Provide the [x, y] coordinate of the cell's center where the given text is located.  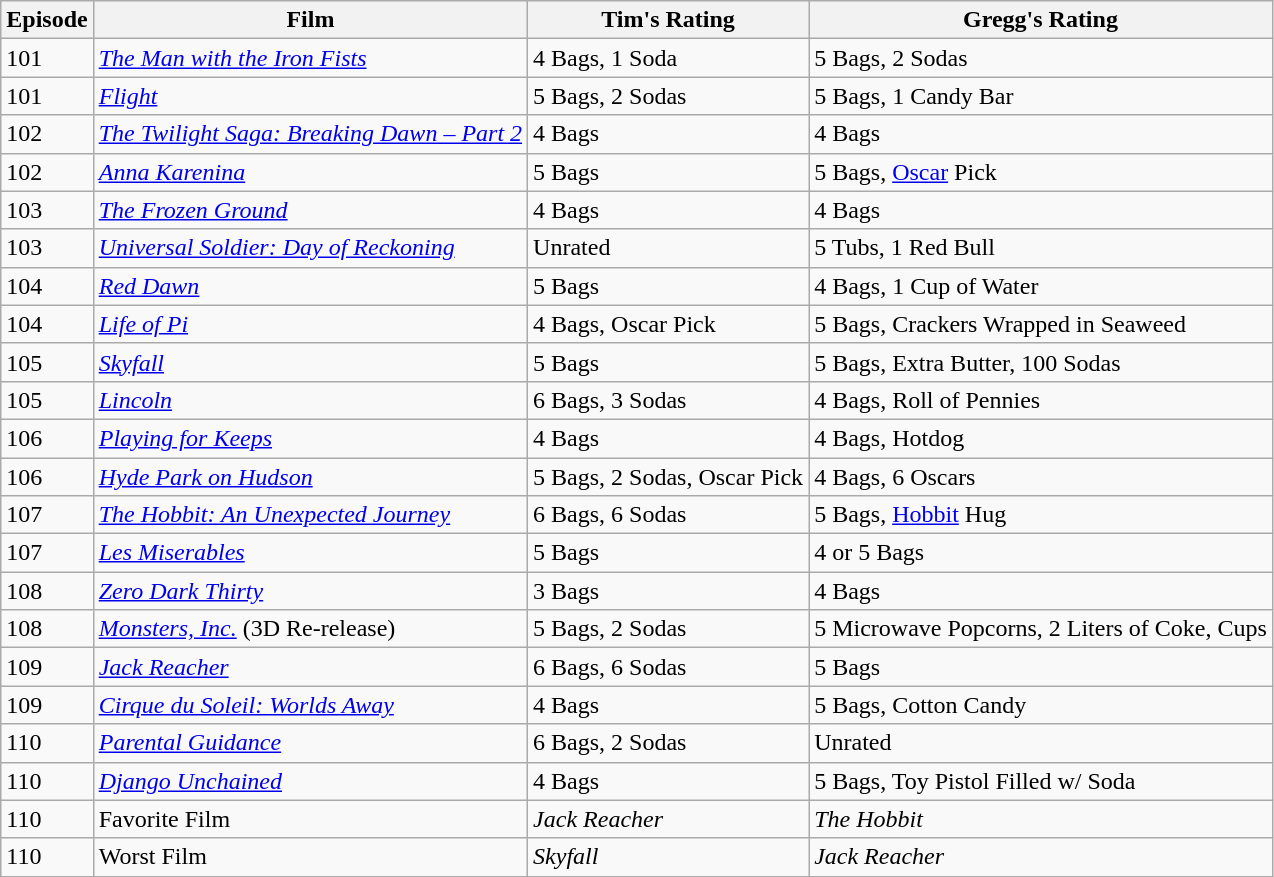
Tim's Rating [668, 20]
Film [310, 20]
Parental Guidance [310, 743]
4 Bags, 6 Oscars [1041, 477]
Universal Soldier: Day of Reckoning [310, 248]
6 Bags, 2 Sodas [668, 743]
The Frozen Ground [310, 210]
4 Bags, Roll of Pennies [1041, 400]
Worst Film [310, 857]
The Hobbit [1041, 819]
Anna Karenina [310, 172]
5 Bags, Extra Butter, 100 Sodas [1041, 362]
5 Tubs, 1 Red Bull [1041, 248]
4 or 5 Bags [1041, 553]
The Man with the Iron Fists [310, 58]
Lincoln [310, 400]
Les Miserables [310, 553]
3 Bags [668, 591]
The Hobbit: An Unexpected Journey [310, 515]
5 Bags, Toy Pistol Filled w/ Soda [1041, 781]
5 Bags, Crackers Wrapped in Seaweed [1041, 324]
5 Bags, 2 Sodas, Oscar Pick [668, 477]
Hyde Park on Hudson [310, 477]
5 Bags, Hobbit Hug [1041, 515]
Red Dawn [310, 286]
The Twilight Saga: Breaking Dawn – Part 2 [310, 134]
4 Bags, Hotdog [1041, 438]
5 Microwave Popcorns, 2 Liters of Coke, Cups [1041, 629]
Favorite Film [310, 819]
Cirque du Soleil: Worlds Away [310, 705]
4 Bags, 1 Cup of Water [1041, 286]
Monsters, Inc. (3D Re-release) [310, 629]
5 Bags, 1 Candy Bar [1041, 96]
Flight [310, 96]
Playing for Keeps [310, 438]
5 Bags, Cotton Candy [1041, 705]
Django Unchained [310, 781]
Zero Dark Thirty [310, 591]
Episode [47, 20]
Gregg's Rating [1041, 20]
4 Bags, Oscar Pick [668, 324]
5 Bags, Oscar Pick [1041, 172]
4 Bags, 1 Soda [668, 58]
6 Bags, 3 Sodas [668, 400]
Life of Pi [310, 324]
